Return (X, Y) of the center of cell containing provided text 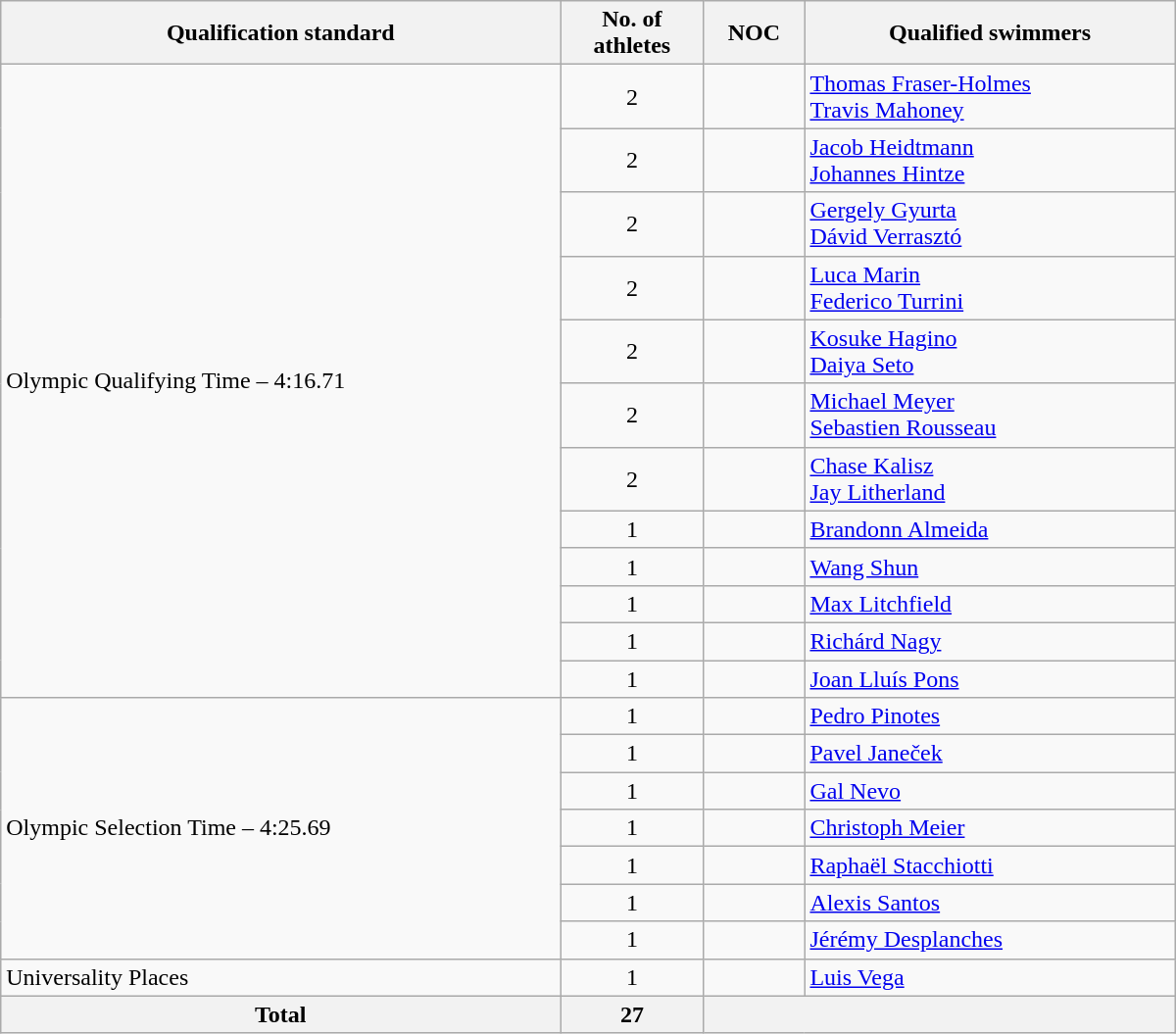
Gal Nevo (990, 791)
Chase KaliszJay Litherland (990, 478)
Gergely GyurtaDávid Verrasztó (990, 223)
Olympic Selection Time – 4:25.69 (280, 828)
Wang Shun (990, 566)
Olympic Qualifying Time – 4:16.71 (280, 381)
Pedro Pinotes (990, 716)
Thomas Fraser-HolmesTravis Mahoney (990, 96)
27 (632, 1014)
Jérémy Desplanches (990, 940)
Pavel Janeček (990, 754)
Luca MarinFederico Turrini (990, 288)
Total (280, 1014)
Universality Places (280, 977)
Brandonn Almeida (990, 529)
Jacob HeidtmannJohannes Hintze (990, 161)
Christoph Meier (990, 828)
Qualified swimmers (990, 33)
NOC (755, 33)
Joan Lluís Pons (990, 679)
No. of athletes (632, 33)
Qualification standard (280, 33)
Luis Vega (990, 977)
Kosuke HaginoDaiya Seto (990, 351)
Michael MeyerSebastien Rousseau (990, 416)
Max Litchfield (990, 604)
Raphaël Stacchiotti (990, 865)
Richárd Nagy (990, 641)
Alexis Santos (990, 903)
